Determine the [X, Y] coordinate at the center of the cell enclosing the given text.  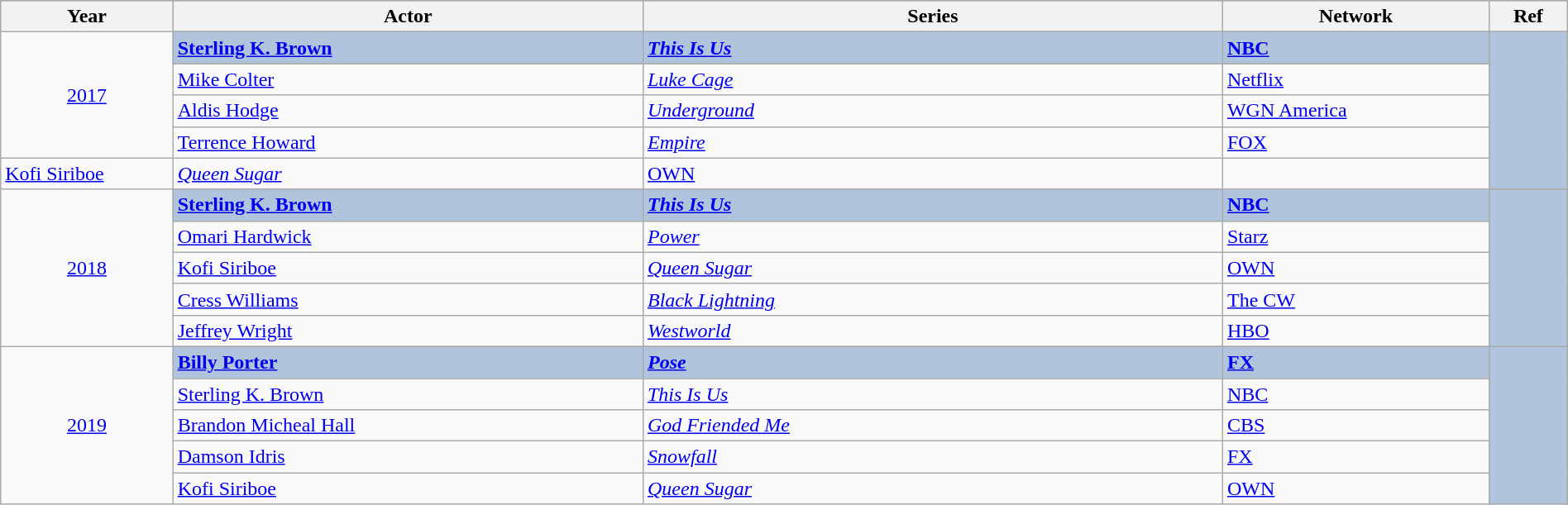
Pose [933, 362]
FOX [1355, 142]
Year [87, 17]
Westworld [933, 331]
Brandon Micheal Hall [408, 426]
Terrence Howard [408, 142]
2017 [87, 95]
Empire [933, 142]
Mike Colter [408, 79]
Series [933, 17]
Starz [1355, 236]
Network [1355, 17]
Underground [933, 111]
The CW [1355, 299]
Cress Williams [408, 299]
Netflix [1355, 79]
2018 [87, 268]
Omari Hardwick [408, 236]
Actor [408, 17]
Jeffrey Wright [408, 331]
Billy Porter [408, 362]
HBO [1355, 331]
WGN America [1355, 111]
Ref [1528, 17]
Damson Idris [408, 457]
2019 [87, 425]
Luke Cage [933, 79]
Black Lightning [933, 299]
Aldis Hodge [408, 111]
Snowfall [933, 457]
CBS [1355, 426]
Power [933, 236]
God Friended Me [933, 426]
